For the text-containing cell, return its midpoint in [X, Y] coordinate format. 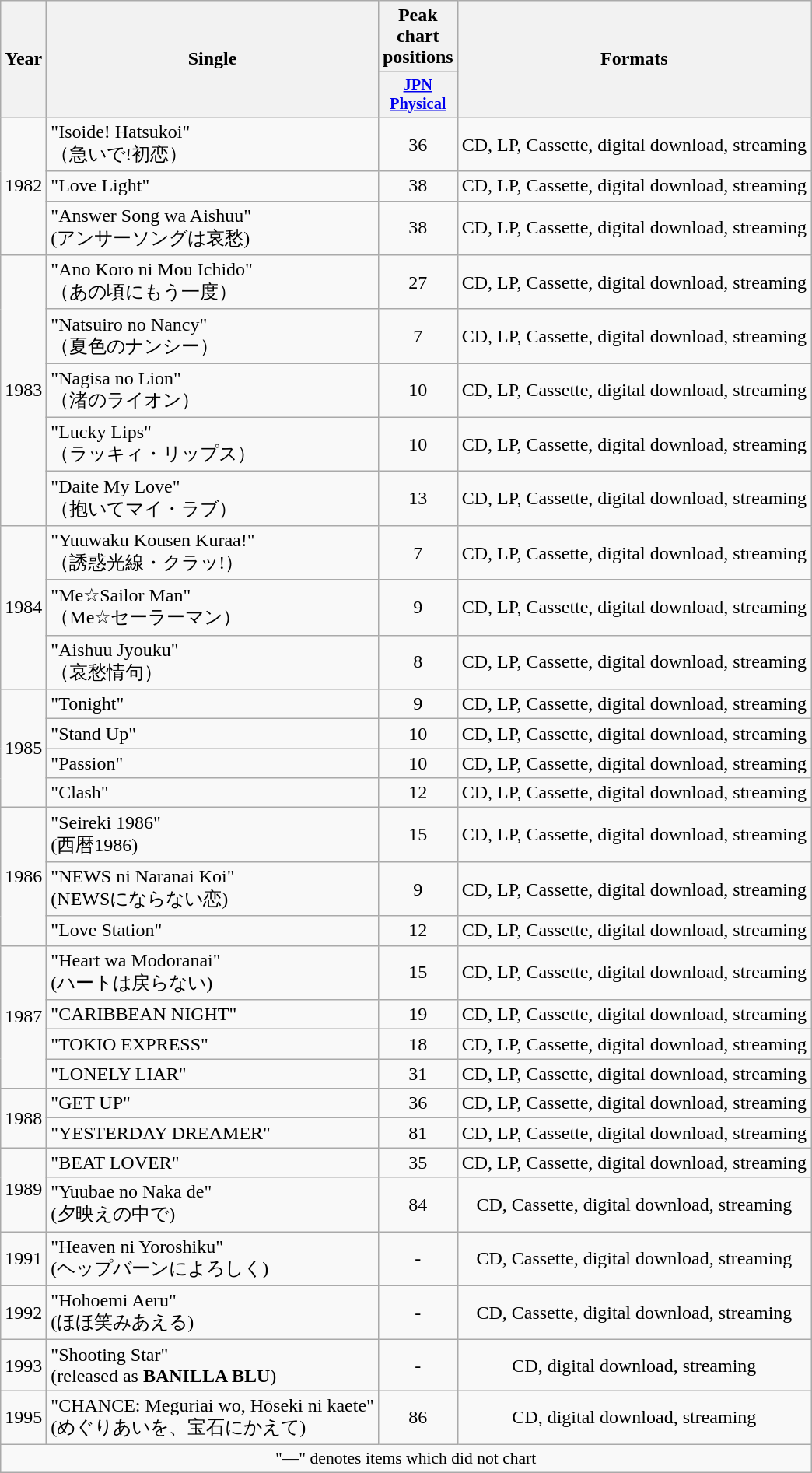
"Passion" [213, 763]
"Love Light" [213, 186]
31 [418, 1074]
"Aishuu Jyouku"（哀愁情句） [213, 662]
Year [23, 59]
1989 [23, 1190]
81 [418, 1133]
"Shooting Star" (released as BANILLA BLU) [213, 1365]
Single [213, 59]
"CARIBBEAN NIGHT" [213, 1015]
"Natsuiro no Nancy"（夏色のナンシー） [213, 336]
1993 [23, 1365]
1992 [23, 1313]
"Heart wa Modoranai" (ハートは戻らない) [213, 973]
35 [418, 1163]
"YESTERDAY DREAMER" [213, 1133]
"Stand Up" [213, 734]
"TOKIO EXPRESS" [213, 1044]
"GET UP" [213, 1103]
84 [418, 1205]
"Hohoemi Aeru"(ほほ笑みあえる) [213, 1313]
Peak chart positions [418, 37]
27 [418, 282]
1984 [23, 607]
1985 [23, 749]
19 [418, 1015]
"Clash" [213, 793]
1986 [23, 876]
"Daite My Love"（抱いてマイ・ラブ） [213, 499]
1991 [23, 1259]
"Love Station" [213, 931]
1982 [23, 185]
"Me☆Sailor Man"（Me☆セーラーマン） [213, 607]
"BEAT LOVER" [213, 1163]
"Yuuwaku Kousen Kuraa!"（誘惑光線・クラッ!） [213, 552]
"Nagisa no Lion"（渚のライオン） [213, 391]
1987 [23, 1017]
"Isoide! Hatsukoi"（急いで!初恋） [213, 144]
"NEWS ni Naranai Koi" (NEWSにならない恋) [213, 889]
1988 [23, 1118]
JPNPhysical [418, 95]
"LONELY LIAR" [213, 1074]
18 [418, 1044]
"Ano Koro ni Mou Ichido"（あの頃にもう一度） [213, 282]
"Yuubae no Naka de" (夕映えの中で) [213, 1205]
1983 [23, 391]
"Tonight" [213, 704]
"—" denotes items which did not chart [406, 1458]
"Lucky Lips"（ラッキィ・リップス） [213, 444]
13 [418, 499]
"Seireki 1986" (西暦1986) [213, 835]
86 [418, 1418]
"CHANCE: Meguriai wo, Hōseki ni kaete" (めぐりあいを、宝石にかえて) [213, 1418]
"Heaven ni Yoroshiku"(ヘップバーンによろしく) [213, 1259]
"Answer Song wa Aishuu" (アンサーソングは哀愁) [213, 228]
1995 [23, 1418]
8 [418, 662]
Formats [634, 59]
